Return (x, y) of the center of cell containing provided text 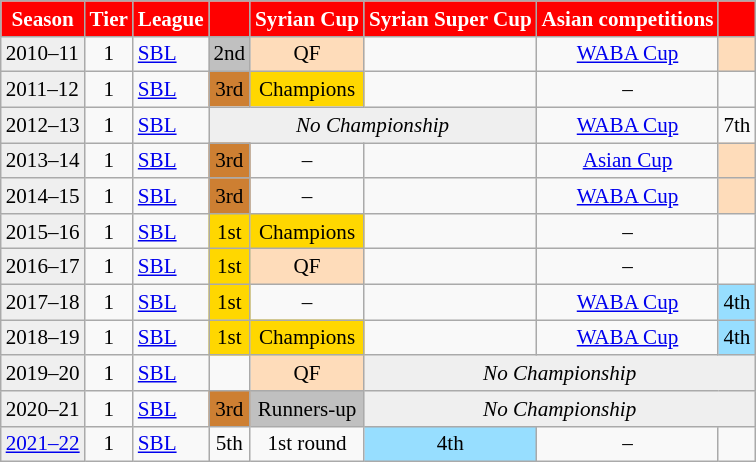
Syrian Super Cup (450, 18)
2017–18 (43, 302)
Asian Cup (628, 160)
2014–15 (43, 196)
Syrian Cup (307, 18)
2018–19 (43, 338)
1st round (307, 444)
2013–14 (43, 160)
2021–22 (43, 444)
Runners-up (307, 408)
2010–11 (43, 54)
2019–20 (43, 372)
Asian competitions (628, 18)
7th (736, 124)
2016–17 (43, 266)
2020–21 (43, 408)
League (171, 18)
Season (43, 18)
2015–16 (43, 230)
Tier (109, 18)
2nd (229, 54)
2012–13 (43, 124)
5th (229, 444)
2011–12 (43, 90)
